Return (X, Y) of the center of cell containing provided text 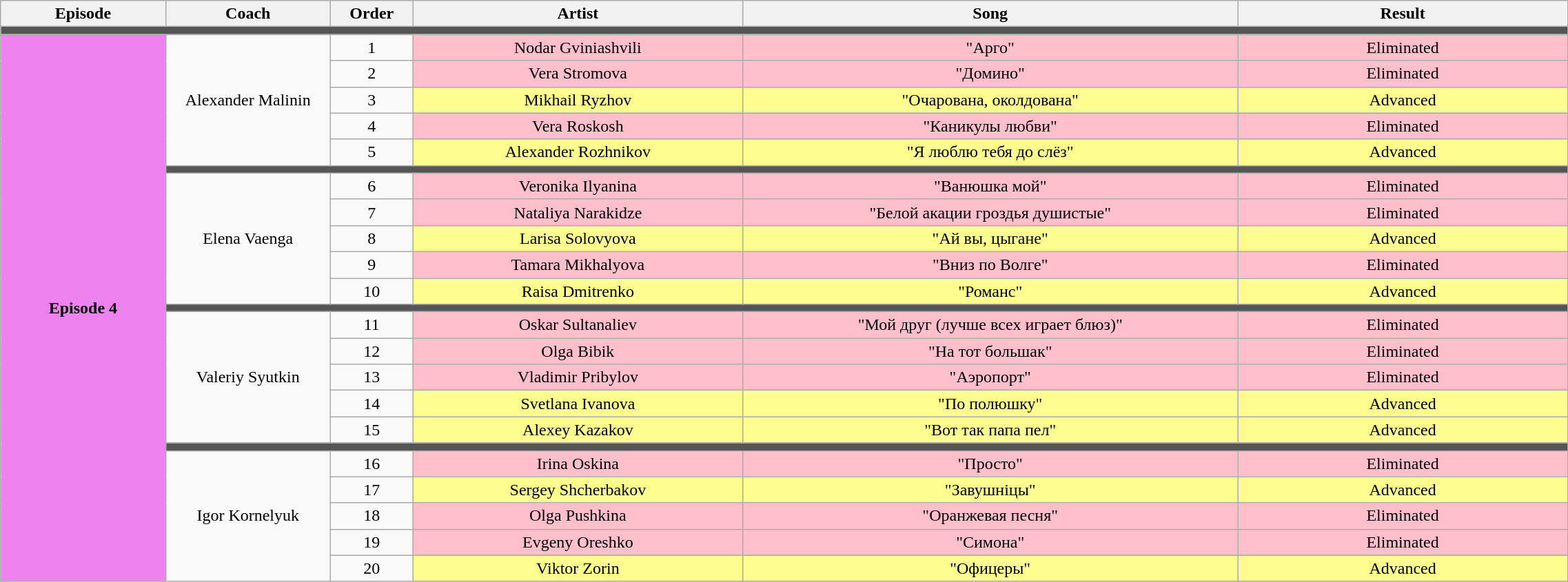
Veronika Ilyanina (578, 186)
Tamara Mikhalyova (578, 264)
Larisa Solovyova (578, 238)
7 (371, 212)
"На тот большак" (990, 351)
"Я люблю тебя до слёз" (990, 152)
"По полюшку" (990, 404)
9 (371, 264)
4 (371, 126)
Olga Pushkina (578, 516)
Alexander Malinin (248, 100)
11 (371, 325)
Olga Bibik (578, 351)
Evgeny Oreshko (578, 542)
"Очарована, околдована" (990, 100)
Mikhail Ryzhov (578, 100)
10 (371, 291)
"Домино" (990, 74)
"Романс" (990, 291)
15 (371, 430)
16 (371, 464)
Song (990, 14)
14 (371, 404)
Irina Oskina (578, 464)
Episode 4 (83, 308)
17 (371, 490)
Coach (248, 14)
"Вниз по Волге" (990, 264)
Vera Roskosh (578, 126)
Oskar Sultanaliev (578, 325)
Vera Stromova (578, 74)
"Белой акации гроздья душистые" (990, 212)
"Мой друг (лучше всех играет блюз)" (990, 325)
12 (371, 351)
20 (371, 568)
"Ай вы, цыгане" (990, 238)
Elena Vaenga (248, 238)
Alexander Rozhnikov (578, 152)
Valeriy Syutkin (248, 377)
13 (371, 377)
Vladimir Pribylov (578, 377)
Episode (83, 14)
Svetlana Ivanova (578, 404)
"Каникулы любви" (990, 126)
19 (371, 542)
5 (371, 152)
"Просто" (990, 464)
"Аэропорт" (990, 377)
Viktor Zorin (578, 568)
Raisa Dmitrenko (578, 291)
6 (371, 186)
Nataliya Narakidze (578, 212)
Nodar Gviniashvili (578, 48)
2 (371, 74)
18 (371, 516)
8 (371, 238)
Artist (578, 14)
"Завушнiцы" (990, 490)
"Симона" (990, 542)
1 (371, 48)
"Офицеры" (990, 568)
Result (1403, 14)
"Ванюшка мой" (990, 186)
Order (371, 14)
Igor Kornelyuk (248, 516)
"Арго" (990, 48)
Sergey Shcherbakov (578, 490)
Alexey Kazakov (578, 430)
"Вот так папа пел" (990, 430)
3 (371, 100)
"Оранжевая песня" (990, 516)
